Search for the cell housing the specified text and yield its [X, Y] center coordinate. 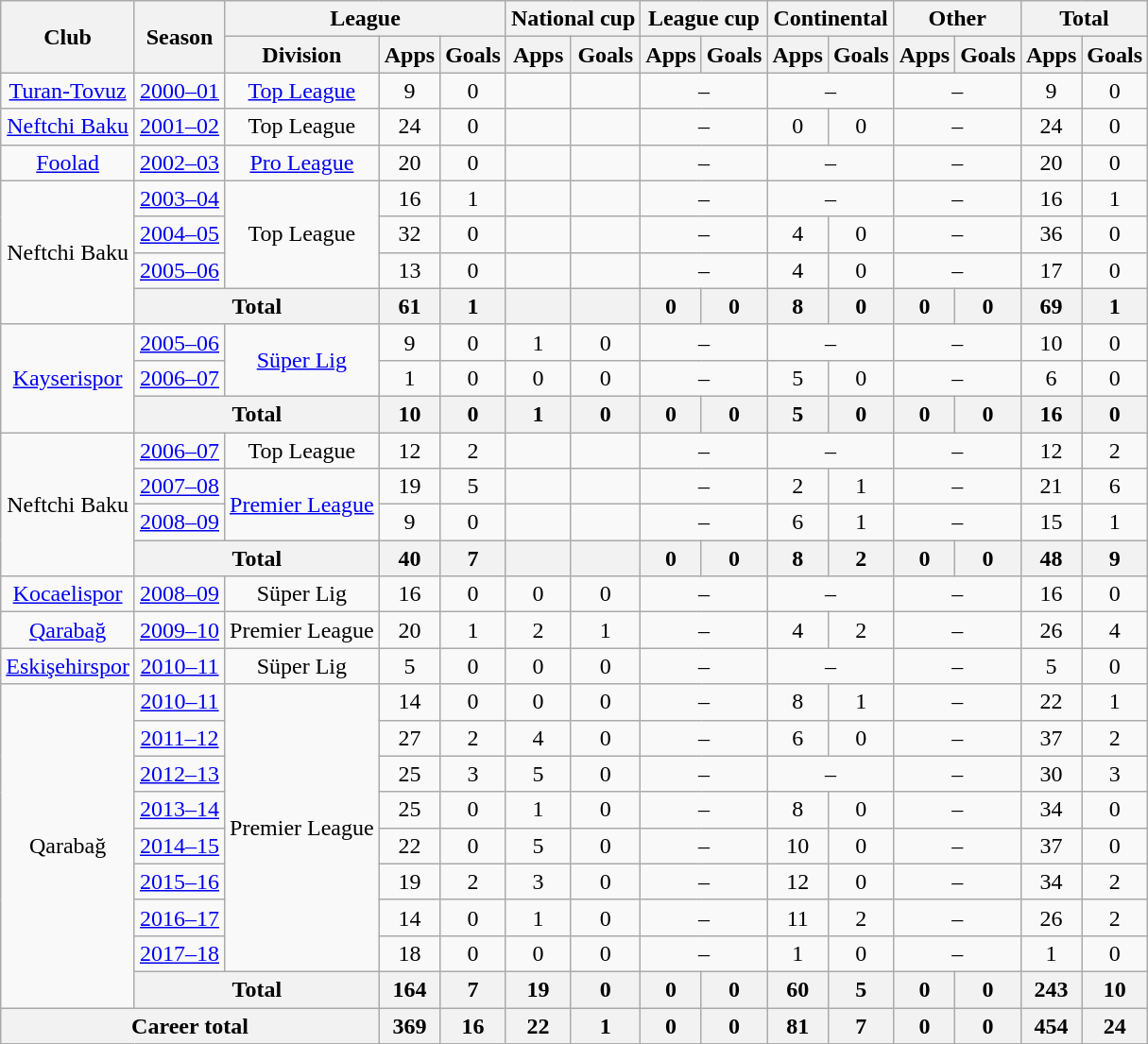
18 [409, 953]
60 [797, 989]
Pro League [302, 163]
Foolad [68, 163]
Eskişehirspor [68, 666]
2012–13 [180, 774]
17 [1051, 270]
369 [409, 1025]
Other [957, 19]
Club [68, 37]
164 [409, 989]
21 [1051, 487]
Career total [190, 1025]
2011–12 [180, 738]
Division [302, 55]
Kayserispor [68, 378]
27 [409, 738]
32 [409, 234]
13 [409, 270]
61 [409, 306]
2009–10 [180, 630]
League cup [704, 19]
2017–18 [180, 953]
48 [1051, 558]
2013–14 [180, 810]
Continental [831, 19]
2000–01 [180, 91]
League [366, 19]
2016–17 [180, 917]
2004–05 [180, 234]
30 [1051, 774]
2007–08 [180, 487]
69 [1051, 306]
243 [1051, 989]
Season [180, 37]
15 [1051, 522]
2003–04 [180, 198]
National cup [573, 19]
Kocaelispor [68, 594]
81 [797, 1025]
2002–03 [180, 163]
2015–16 [180, 881]
2001–02 [180, 127]
11 [797, 917]
2014–15 [180, 846]
Turan-Tovuz [68, 91]
454 [1051, 1025]
40 [409, 558]
36 [1051, 234]
